Determine the (x, y) coordinate at the center of the cell enclosing the given text.  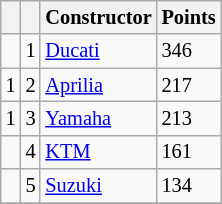
3 (31, 118)
5 (31, 186)
Aprilia (98, 85)
2 (31, 85)
Suzuki (98, 186)
4 (31, 152)
346 (189, 51)
Constructor (98, 17)
213 (189, 118)
Points (189, 17)
Yamaha (98, 118)
161 (189, 152)
217 (189, 85)
Ducati (98, 51)
KTM (98, 152)
134 (189, 186)
